Find where the given text appears and provide that cell's center as (x, y) coordinate. 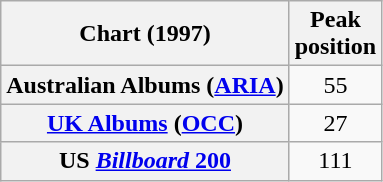
Chart (1997) (145, 34)
55 (335, 85)
US Billboard 200 (145, 161)
UK Albums (OCC) (145, 123)
111 (335, 161)
Peakposition (335, 34)
27 (335, 123)
Australian Albums (ARIA) (145, 85)
